Locate the cell with the specified text and output its [X, Y] center coordinate. 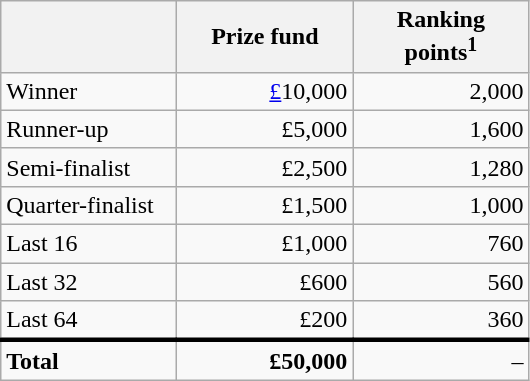
£5,000 [265, 129]
£50,000 [265, 360]
£200 [265, 321]
Winner [89, 91]
£10,000 [265, 91]
£600 [265, 282]
560 [441, 282]
Semi-finalist [89, 167]
– [441, 360]
Total [89, 360]
Runner-up [89, 129]
Last 16 [89, 244]
1,600 [441, 129]
£1,500 [265, 205]
Quarter-finalist [89, 205]
£1,000 [265, 244]
Prize fund [265, 37]
1,280 [441, 167]
2,000 [441, 91]
Last 64 [89, 321]
£2,500 [265, 167]
Ranking points1 [441, 37]
360 [441, 321]
760 [441, 244]
1,000 [441, 205]
Last 32 [89, 282]
